Locate the cell with the specified text and output its [x, y] center coordinate. 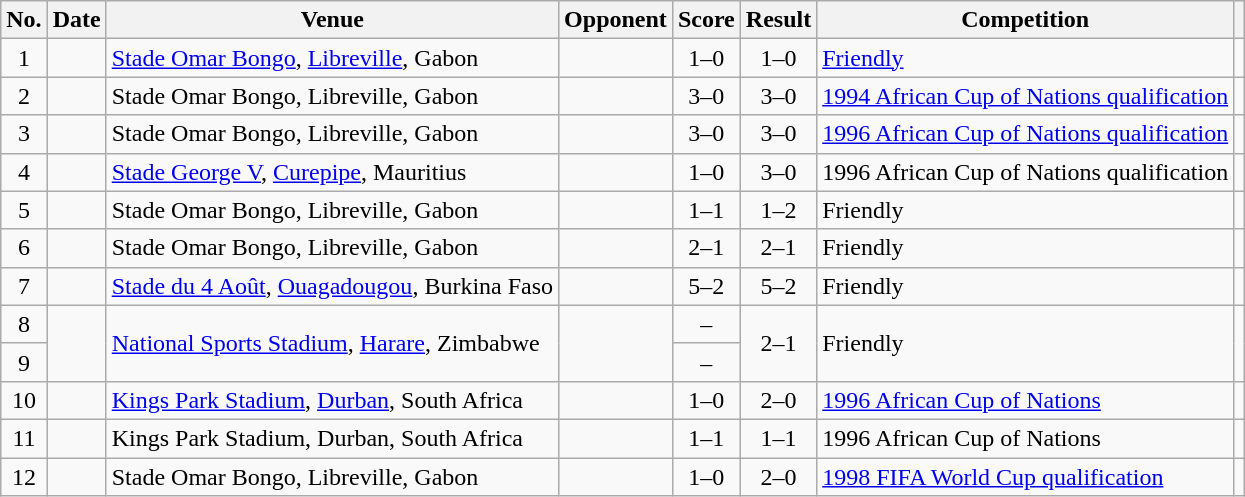
3 [24, 134]
1994 African Cup of Nations qualification [1026, 96]
Stade George V, Curepipe, Mauritius [332, 172]
Venue [332, 20]
11 [24, 438]
No. [24, 20]
10 [24, 400]
National Sports Stadium, Harare, Zimbabwe [332, 343]
12 [24, 477]
9 [24, 362]
Opponent [616, 20]
2 [24, 96]
Result [778, 20]
1–2 [778, 210]
1 [24, 58]
Stade du 4 Août, Ouagadougou, Burkina Faso [332, 286]
5 [24, 210]
1998 FIFA World Cup qualification [1026, 477]
8 [24, 324]
4 [24, 172]
7 [24, 286]
Date [76, 20]
Competition [1026, 20]
Score [706, 20]
6 [24, 248]
